Extract the (x, y) coordinate from the center of the cell holding the provided text.  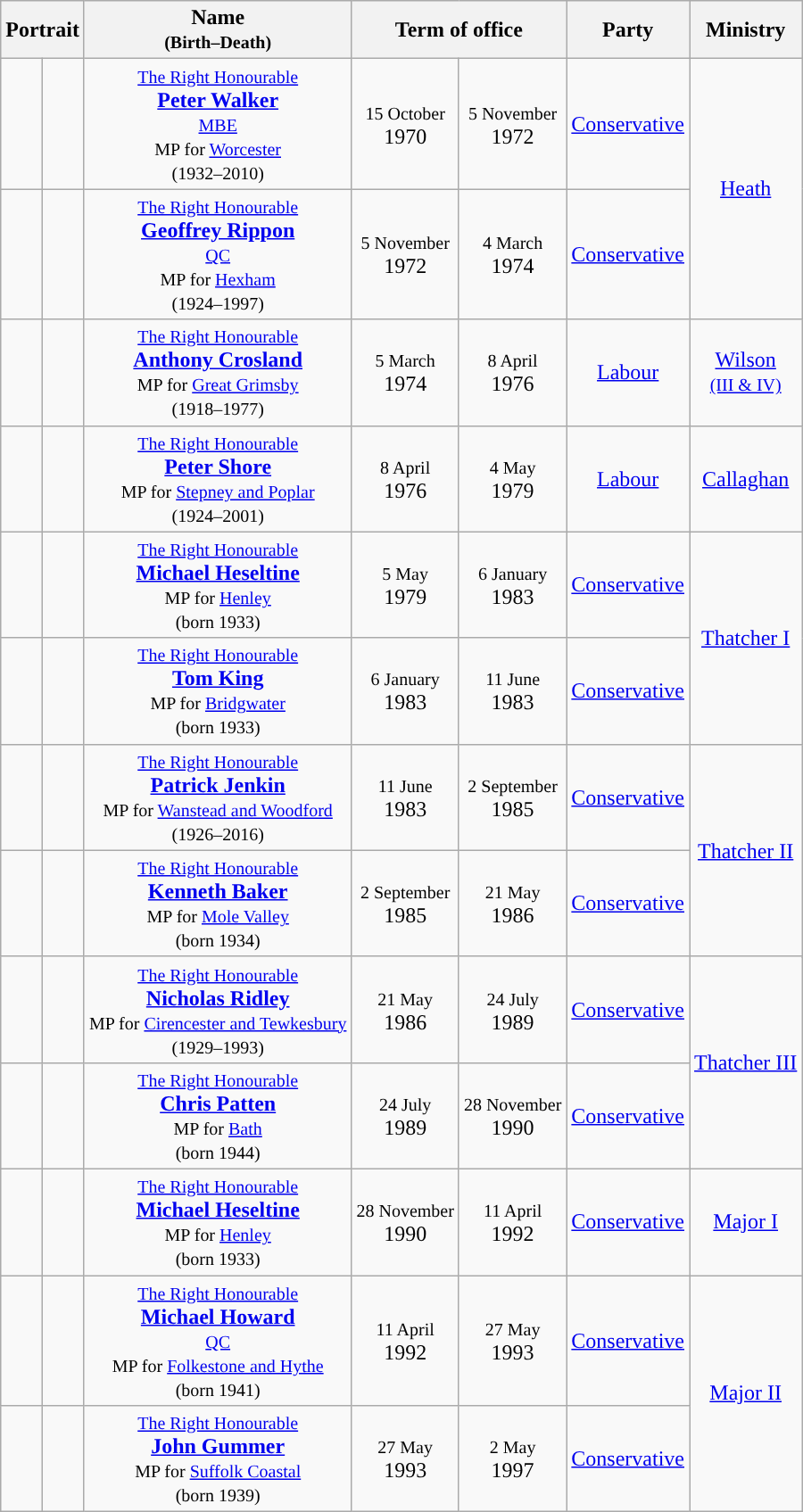
15 October1970 (405, 124)
The Right HonourableKenneth BakerMP for Mole Valley(born 1934) (218, 903)
4 May1979 (512, 478)
The Right HonourablePeter ShoreMP for Stepney and Poplar(1924–2001) (218, 478)
The Right HonourableGeoffrey RipponQCMP for Hexham(1924–1997) (218, 254)
Wilson(III & IV) (746, 373)
Thatcher III (746, 1062)
The Right HonourablePatrick JenkinMP for Wanstead and Woodford(1926–2016) (218, 797)
Name(Birth–Death) (218, 30)
Term of office (459, 30)
5 March1974 (405, 373)
Ministry (746, 30)
The Right HonourablePeter WalkerMBEMP for Worcester(1932–2010) (218, 124)
Portrait (43, 30)
The Right HonourableMichael HowardQCMP for Folkestone and Hythe(born 1941) (218, 1341)
Party (628, 30)
Major I (746, 1222)
The Right HonourableJohn GummerMP for Suffolk Coastal(born 1939) (218, 1459)
2 May1997 (512, 1459)
The Right HonourableChris PattenMP for Bath(born 1944) (218, 1115)
The Right HonourableTom KingMP for Bridgwater(born 1933) (218, 690)
Thatcher I (746, 638)
The Right HonourableNicholas RidleyMP for Cirencester and Tewkesbury(1929–1993) (218, 1010)
4 March1974 (512, 254)
5 May1979 (405, 585)
Callaghan (746, 478)
Heath (746, 189)
The Right HonourableAnthony CroslandMP for Great Grimsby(1918–1977) (218, 373)
Major II (746, 1393)
Thatcher II (746, 850)
